Find where the given text appears and provide that cell's center as [x, y] coordinate. 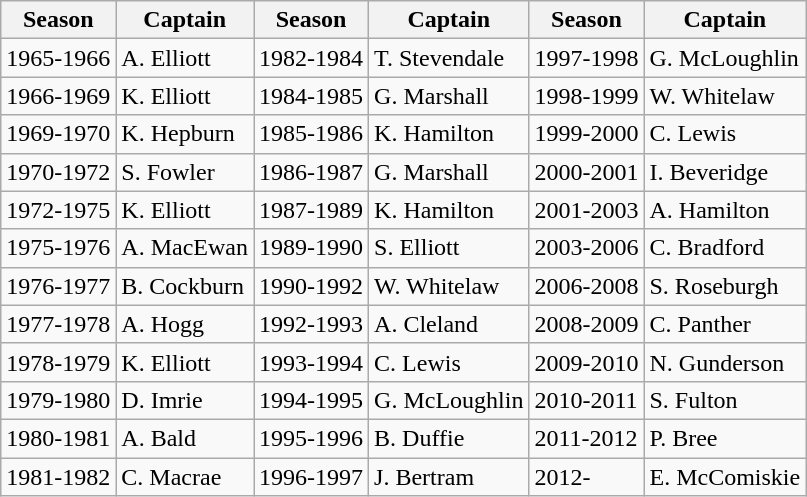
I. Beveridge [725, 172]
1993-1994 [312, 362]
1980-1981 [58, 438]
E. McComiskie [725, 477]
A. Hogg [185, 324]
S. Fulton [725, 400]
2003-2006 [586, 248]
1982-1984 [312, 58]
2012- [586, 477]
K. Hepburn [185, 134]
1989-1990 [312, 248]
A. Bald [185, 438]
C. Macrae [185, 477]
2009-2010 [586, 362]
1987-1989 [312, 210]
A. Cleland [449, 324]
1965-1966 [58, 58]
A. Elliott [185, 58]
1985-1986 [312, 134]
1994-1995 [312, 400]
S. Roseburgh [725, 286]
A. MacEwan [185, 248]
1976-1977 [58, 286]
1978-1979 [58, 362]
D. Imrie [185, 400]
1972-1975 [58, 210]
N. Gunderson [725, 362]
S. Fowler [185, 172]
2006-2008 [586, 286]
1977-1978 [58, 324]
1986-1987 [312, 172]
B. Duffie [449, 438]
2008-2009 [586, 324]
1966-1969 [58, 96]
A. Hamilton [725, 210]
J. Bertram [449, 477]
2001-2003 [586, 210]
C. Bradford [725, 248]
P. Bree [725, 438]
1999-2000 [586, 134]
1979-1980 [58, 400]
2000-2001 [586, 172]
1975-1976 [58, 248]
1990-1992 [312, 286]
1992-1993 [312, 324]
1981-1982 [58, 477]
1997-1998 [586, 58]
T. Stevendale [449, 58]
S. Elliott [449, 248]
1969-1970 [58, 134]
1996-1997 [312, 477]
1984-1985 [312, 96]
C. Panther [725, 324]
1970-1972 [58, 172]
1995-1996 [312, 438]
1998-1999 [586, 96]
2011-2012 [586, 438]
B. Cockburn [185, 286]
2010-2011 [586, 400]
